Extract the (x, y) coordinate from the center of the cell holding the provided text.  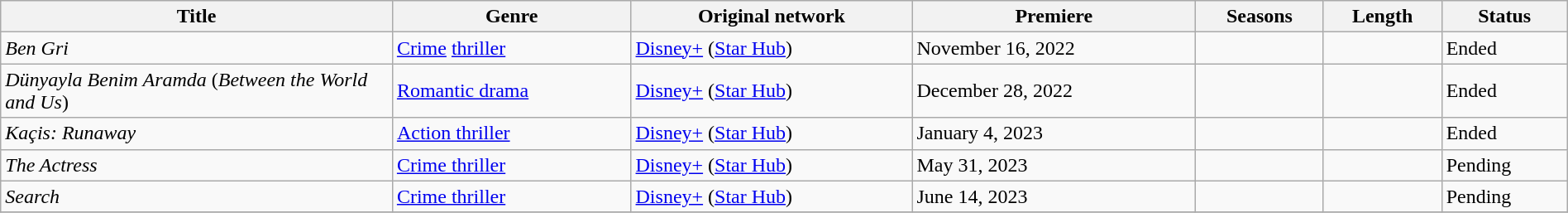
Original network (772, 17)
Search (197, 196)
January 4, 2023 (1054, 133)
May 31, 2023 (1054, 165)
Seasons (1260, 17)
Title (197, 17)
Ben Gri (197, 48)
The Actress (197, 165)
Length (1383, 17)
Dünyayla Benim Aramda (Between the World and Us) (197, 91)
June 14, 2023 (1054, 196)
Genre (511, 17)
Status (1504, 17)
Premiere (1054, 17)
Action thriller (511, 133)
November 16, 2022 (1054, 48)
Kaçis: Runaway (197, 133)
December 28, 2022 (1054, 91)
Romantic drama (511, 91)
